Determine the (x, y) coordinate at the center of the cell enclosing the given text.  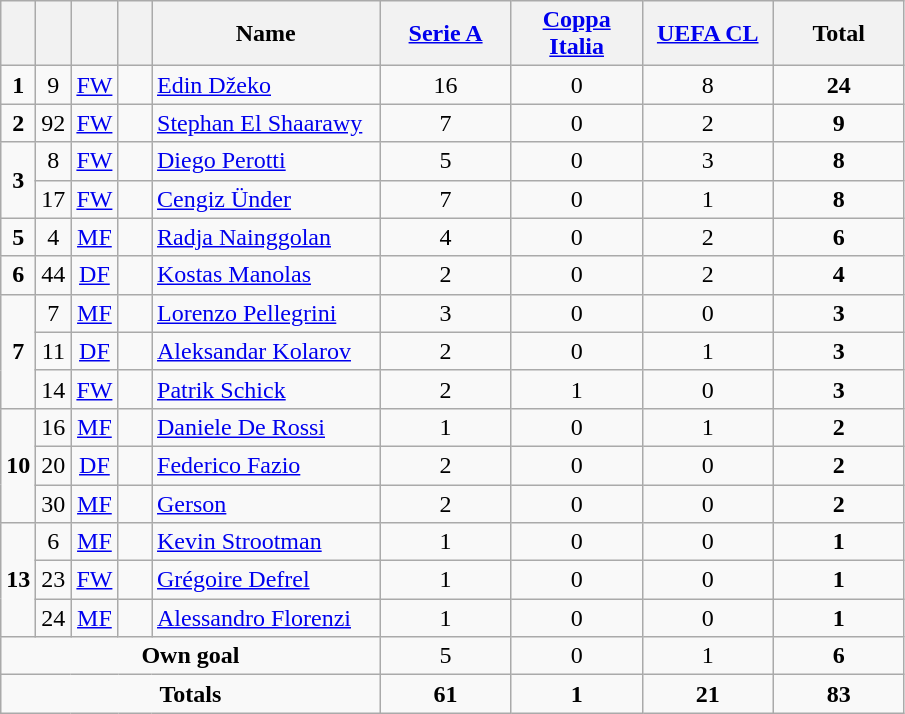
Patrik Schick (266, 389)
Federico Fazio (266, 465)
Alessandro Florenzi (266, 618)
92 (54, 123)
44 (54, 275)
13 (18, 580)
83 (838, 694)
Diego Perotti (266, 161)
Stephan El Shaarawy (266, 123)
Daniele De Rossi (266, 427)
23 (54, 580)
Radja Nainggolan (266, 237)
Totals (190, 694)
20 (54, 465)
17 (54, 199)
Name (266, 34)
Coppa Italia (576, 34)
Edin Džeko (266, 85)
Kevin Strootman (266, 542)
11 (54, 351)
Lorenzo Pellegrini (266, 313)
21 (708, 694)
Grégoire Defrel (266, 580)
10 (18, 465)
Gerson (266, 503)
Serie A (446, 34)
30 (54, 503)
14 (54, 389)
UEFA CL (708, 34)
Aleksandar Kolarov (266, 351)
Total (838, 34)
Own goal (190, 656)
Kostas Manolas (266, 275)
61 (446, 694)
Cengiz Ünder (266, 199)
